From the cell containing the given text, extract its center point as [x, y] coordinate. 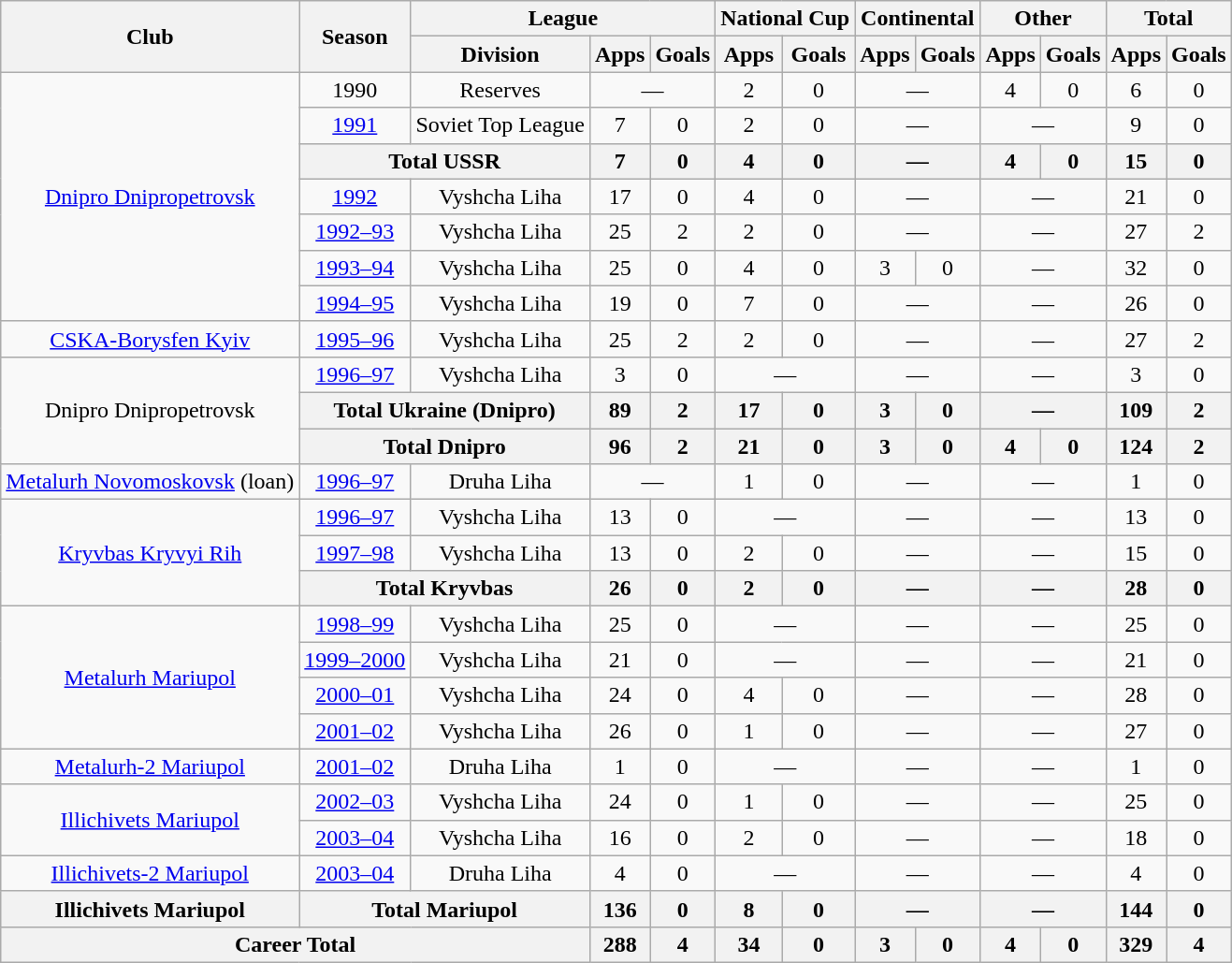
16 [619, 838]
2000–01 [355, 695]
1994–95 [355, 303]
Total [1168, 19]
1997–98 [355, 553]
Club [150, 36]
109 [1136, 410]
18 [1136, 838]
National Cup [786, 19]
Other [1043, 19]
1990 [355, 90]
Metalurh Mariupol [150, 678]
1995–96 [355, 339]
Soviet Top League [500, 125]
89 [619, 410]
Total Kryvbas [445, 589]
329 [1136, 944]
1993–94 [355, 268]
Metalurh Novomoskovsk (loan) [150, 482]
1992 [355, 197]
34 [749, 944]
Division [500, 54]
Metalurh-2 Mariupol [150, 766]
144 [1136, 909]
Continental [918, 19]
1991 [355, 125]
Season [355, 36]
Illichivets-2 Mariupol [150, 873]
96 [619, 446]
Total Ukraine (Dnipro) [445, 410]
Total USSR [445, 161]
Career Total [296, 944]
Total Mariupol [445, 909]
1998–99 [355, 624]
136 [619, 909]
Total Dnipro [445, 446]
1999–2000 [355, 660]
6 [1136, 90]
32 [1136, 268]
Kryvbas Kryvyi Rih [150, 553]
Reserves [500, 90]
2002–03 [355, 802]
9 [1136, 125]
288 [619, 944]
19 [619, 303]
League [563, 19]
1992–93 [355, 232]
CSKA-Borysfen Kyiv [150, 339]
124 [1136, 446]
8 [749, 909]
